Pinpoint the cell where the given text exists, returning its [X, Y] midpoint coordinate. 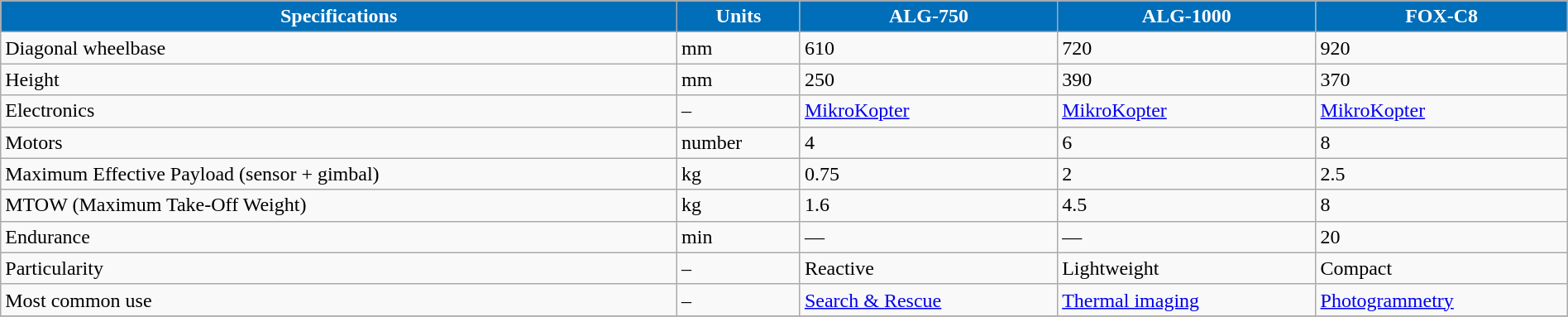
4.5 [1187, 205]
2.5 [1441, 174]
Units [739, 17]
4 [928, 142]
370 [1441, 79]
min [739, 237]
Motors [339, 142]
Maximum Effective Payload (sensor + gimbal) [339, 174]
Most common use [339, 300]
20 [1441, 237]
0.75 [928, 174]
ALG-1000 [1187, 17]
MTOW (Maximum Take-Off Weight) [339, 205]
Particularity [339, 268]
390 [1187, 79]
920 [1441, 48]
Reactive [928, 268]
610 [928, 48]
6 [1187, 142]
Specifications [339, 17]
Endurance [339, 237]
1.6 [928, 205]
Lightweight [1187, 268]
Diagonal wheelbase [339, 48]
2 [1187, 174]
ALG-750 [928, 17]
Thermal imaging [1187, 300]
720 [1187, 48]
Height [339, 79]
Photogrammetry [1441, 300]
250 [928, 79]
number [739, 142]
Electronics [339, 111]
Search & Rescue [928, 300]
Compact [1441, 268]
FOX-C8 [1441, 17]
